Return the (X, Y) coordinate for the center point of the cell that contains the specified text.  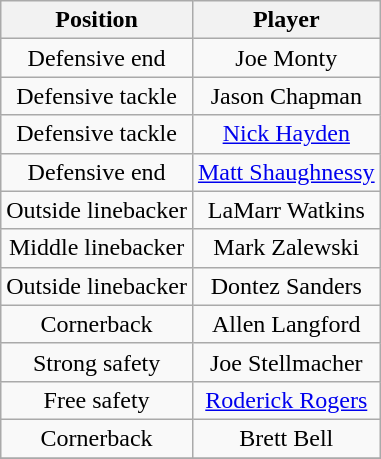
LaMarr Watkins (286, 210)
Joe Stellmacher (286, 362)
Brett Bell (286, 438)
Joe Monty (286, 58)
Matt Shaughnessy (286, 172)
Position (97, 20)
Strong safety (97, 362)
Free safety (97, 400)
Jason Chapman (286, 96)
Middle linebacker (97, 248)
Nick Hayden (286, 134)
Mark Zalewski (286, 248)
Allen Langford (286, 324)
Dontez Sanders (286, 286)
Player (286, 20)
Roderick Rogers (286, 400)
